Find where the given text appears and provide that cell's center as [x, y] coordinate. 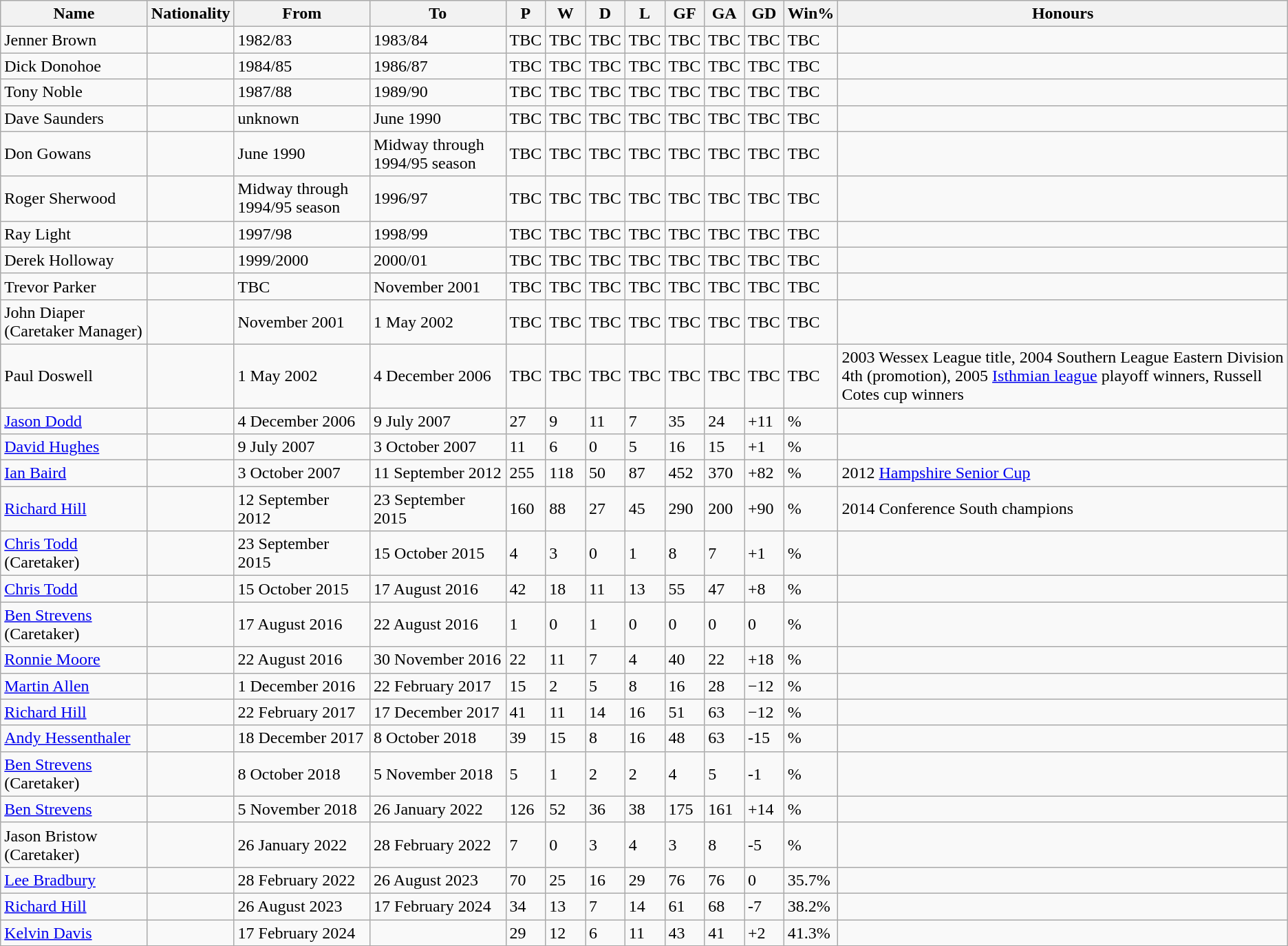
Martin Allen [74, 686]
Ian Baird [74, 473]
Lee Bradbury [74, 880]
36 [605, 809]
1998/99 [438, 234]
28 [724, 686]
41.3% [811, 932]
2012 Hampshire Senior Cup [1062, 473]
Trevor Parker [74, 286]
-1 [764, 773]
GA [724, 14]
12 [566, 932]
38.2% [811, 906]
42 [526, 589]
118 [566, 473]
Roger Sherwood [74, 198]
24 [724, 420]
Jason Bristow (Caretaker) [74, 845]
452 [685, 473]
+18 [764, 660]
Jason Dodd [74, 420]
160 [526, 509]
126 [526, 809]
255 [526, 473]
Jenner Brown [74, 40]
+90 [764, 509]
18 [566, 589]
Name [74, 14]
Ray Light [74, 234]
35.7% [811, 880]
48 [685, 738]
39 [526, 738]
1997/98 [302, 234]
+11 [764, 420]
1999/2000 [302, 260]
1989/90 [438, 92]
1986/87 [438, 66]
2000/01 [438, 260]
370 [724, 473]
17 December 2017 [438, 712]
Paul Doswell [74, 376]
+2 [764, 932]
-5 [764, 845]
290 [685, 509]
61 [685, 906]
40 [685, 660]
70 [526, 880]
1983/84 [438, 40]
87 [645, 473]
W [566, 14]
50 [605, 473]
Andy Hessenthaler [74, 738]
1 December 2016 [302, 686]
Ronnie Moore [74, 660]
Honours [1062, 14]
Chris Todd (Caretaker) [74, 553]
43 [685, 932]
2014 Conference South champions [1062, 509]
30 November 2016 [438, 660]
L [645, 14]
35 [685, 420]
D [605, 14]
Don Gowans [74, 154]
1996/97 [438, 198]
Chris Todd [74, 589]
GF [685, 14]
200 [724, 509]
47 [724, 589]
-15 [764, 738]
25 [566, 880]
GD [764, 14]
175 [685, 809]
45 [645, 509]
Win% [811, 14]
38 [645, 809]
Dave Saunders [74, 118]
-7 [764, 906]
1984/85 [302, 66]
+8 [764, 589]
Tony Noble [74, 92]
12 September 2012 [302, 509]
88 [566, 509]
+82 [764, 473]
1987/88 [302, 92]
Ben Strevens [74, 809]
11 September 2012 [438, 473]
From [302, 14]
Dick Donohoe [74, 66]
161 [724, 809]
51 [685, 712]
1982/83 [302, 40]
52 [566, 809]
18 December 2017 [302, 738]
+14 [764, 809]
Nationality [191, 14]
68 [724, 906]
David Hughes [74, 447]
9 [566, 420]
unknown [302, 118]
P [526, 14]
55 [685, 589]
Kelvin Davis [74, 932]
Derek Holloway [74, 260]
To [438, 14]
34 [526, 906]
John Diaper (Caretaker Manager) [74, 322]
2003 Wessex League title, 2004 Southern League Eastern Division 4th (promotion), 2005 Isthmian league playoff winners, Russell Cotes cup winners [1062, 376]
